Determine the (x, y) coordinate at the center of the cell enclosing the given text.  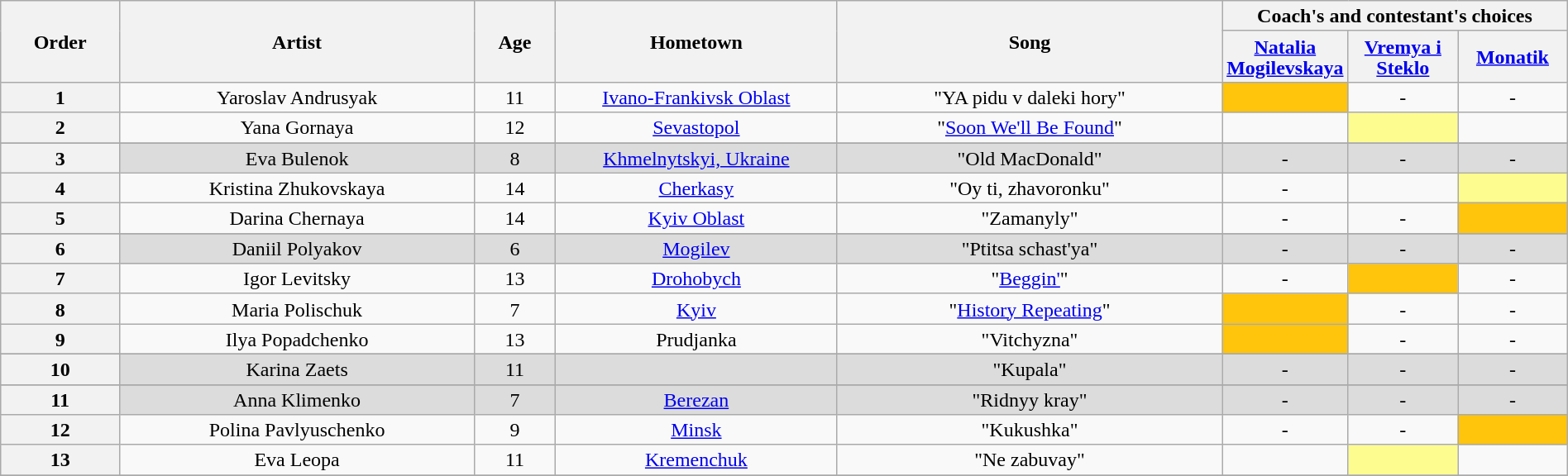
Sevastopol (696, 127)
2 (60, 127)
Eva Leopa (298, 459)
Artist (298, 41)
Polina Pavlyuschenko (298, 430)
Ilya Popadchenko (298, 339)
Yaroslav Andrusyak (298, 98)
Eva Bulenok (298, 157)
Mogilev (696, 248)
"Beggin'" (1029, 279)
Minsk (696, 430)
Drohobych (696, 279)
"History Repeating" (1029, 309)
Yana Gornaya (298, 127)
"YA pidu v daleki hory" (1029, 98)
"Ptitsa schast'ya" (1029, 248)
5 (60, 218)
"Kukushka" (1029, 430)
Coach's and contestant's choices (1395, 17)
Kyiv Oblast (696, 218)
Darina Chernaya (298, 218)
Hometown (696, 41)
Age (515, 41)
Song (1029, 41)
Kyiv (696, 309)
Kremenchuk (696, 459)
Igor Levitsky (298, 279)
3 (60, 157)
Natalia Mogilevskaya (1285, 56)
Monatik (1513, 56)
"Soon We'll Be Found" (1029, 127)
"Old MacDonald" (1029, 157)
Ivano-Frankivsk Oblast (696, 98)
Daniil Polyakov (298, 248)
Cherkasy (696, 188)
"Vitchyzna" (1029, 339)
"Ridnyy kray" (1029, 400)
"Ne zabuvay" (1029, 459)
Berezan (696, 400)
"Kupala" (1029, 369)
Karina Zaets (298, 369)
10 (60, 369)
Kristina Zhukovskaya (298, 188)
4 (60, 188)
Prudjanka (696, 339)
Maria Polischuk (298, 309)
Khmelnytskyi, Ukraine (696, 157)
1 (60, 98)
Order (60, 41)
Vremya i Steklo (1403, 56)
Anna Klimenko (298, 400)
"Oy ti, zhavoronku" (1029, 188)
"Zamanyly" (1029, 218)
